Search for the cell housing the specified text and yield its [X, Y] center coordinate. 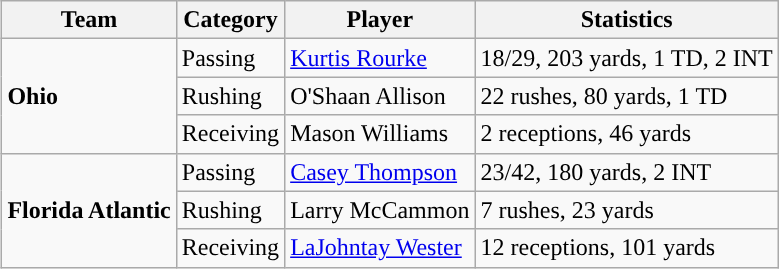
LaJohntay Wester [380, 248]
Category [230, 20]
23/42, 180 yards, 2 INT [626, 172]
2 receptions, 46 yards [626, 134]
22 rushes, 80 yards, 1 TD [626, 96]
Team [89, 20]
Player [380, 20]
Florida Atlantic [89, 210]
Statistics [626, 20]
Ohio [89, 96]
7 rushes, 23 yards [626, 210]
18/29, 203 yards, 1 TD, 2 INT [626, 58]
O'Shaan Allison [380, 96]
Casey Thompson [380, 172]
Mason Williams [380, 134]
12 receptions, 101 yards [626, 248]
Larry McCammon [380, 210]
Kurtis Rourke [380, 58]
